From the cell containing the given text, extract its center point as [x, y] coordinate. 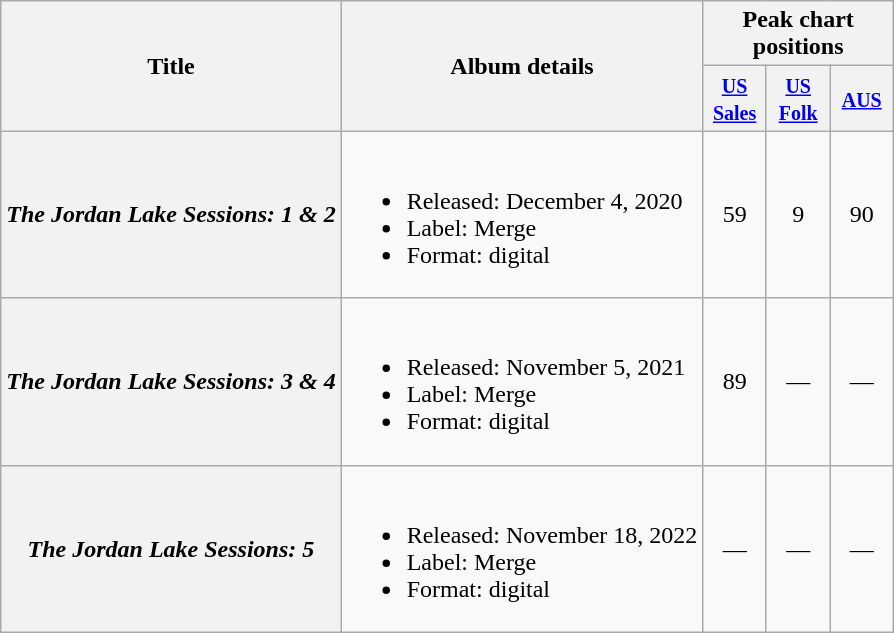
90 [862, 214]
The Jordan Lake Sessions: 3 & 4 [171, 382]
The Jordan Lake Sessions: 5 [171, 548]
Album details [522, 66]
AUS [862, 98]
Peak chart positions [798, 34]
Title [171, 66]
9 [798, 214]
Released: November 18, 2022Label: MergeFormat: digital [522, 548]
USFolk [798, 98]
Released: December 4, 2020Label: MergeFormat: digital [522, 214]
USSales [735, 98]
89 [735, 382]
Released: November 5, 2021Label: MergeFormat: digital [522, 382]
59 [735, 214]
The Jordan Lake Sessions: 1 & 2 [171, 214]
